Scan for the cell matching the given text and deliver its (X, Y) coordinate at center. 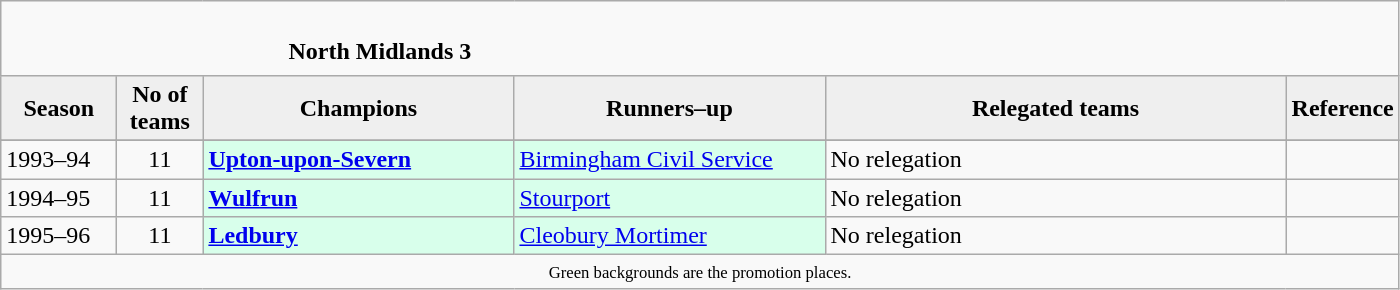
Ledbury (358, 236)
Reference (1342, 108)
Upton-upon-Severn (358, 159)
Season (59, 108)
Champions (358, 108)
1994–95 (59, 197)
1993–94 (59, 159)
Relegated teams (1056, 108)
Cleobury Mortimer (670, 236)
Green backgrounds are the promotion places. (700, 272)
No of teams (160, 108)
1995–96 (59, 236)
Runners–up (670, 108)
Stourport (670, 197)
Birmingham Civil Service (670, 159)
Wulfrun (358, 197)
